From the cell containing the given text, extract its center point as (X, Y) coordinate. 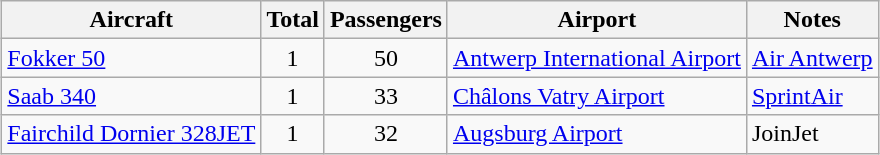
Air Antwerp (812, 58)
SprintAir (812, 96)
Fairchild Dornier 328JET (132, 134)
Châlons Vatry Airport (596, 96)
Saab 340 (132, 96)
JoinJet (812, 134)
Airport (596, 20)
Notes (812, 20)
Augsburg Airport (596, 134)
Passengers (386, 20)
33 (386, 96)
32 (386, 134)
50 (386, 58)
Fokker 50 (132, 58)
Aircraft (132, 20)
Total (293, 20)
Antwerp International Airport (596, 58)
